Scan for the cell matching the given text and deliver its (x, y) coordinate at center. 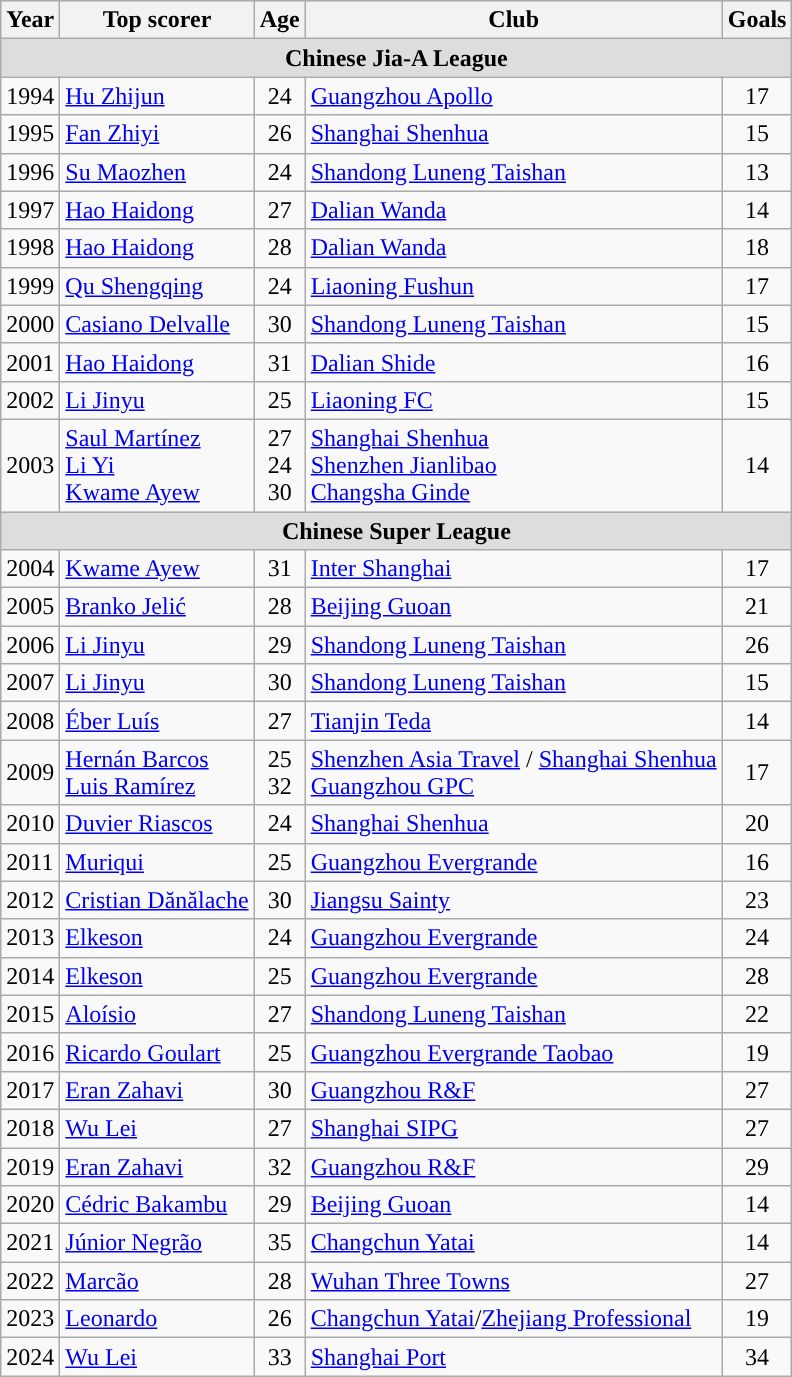
2024 (30, 1357)
2023 (30, 1319)
Jiangsu Sainty (514, 900)
1995 (30, 134)
21 (757, 607)
2001 (30, 362)
Guangzhou Apollo (514, 96)
2000 (30, 324)
Chinese Super League (396, 531)
35 (280, 1243)
22 (757, 1014)
Cristian Dănălache (157, 900)
1999 (30, 286)
Shanghai Shenhua Shenzhen Jianlibao Changsha Ginde (514, 465)
2021 (30, 1243)
33 (280, 1357)
2013 (30, 938)
Saul Martínez Li Yi Kwame Ayew (157, 465)
2005 (30, 607)
Shanghai Port (514, 1357)
2004 (30, 569)
Muriqui (157, 862)
Fan Zhiyi (157, 134)
1994 (30, 96)
Age (280, 20)
Chinese Jia-A League (396, 58)
Leonardo (157, 1319)
2008 (30, 721)
Qu Shengqing (157, 286)
18 (757, 248)
2007 (30, 683)
2016 (30, 1052)
272430 (280, 465)
2019 (30, 1167)
2015 (30, 1014)
2003 (30, 465)
Changchun Yatai/Zhejiang Professional (514, 1319)
1996 (30, 172)
2532 (280, 772)
Éber Luís (157, 721)
Inter Shanghai (514, 569)
1997 (30, 210)
2022 (30, 1281)
Hernán Barcos Luis Ramírez (157, 772)
Cédric Bakambu (157, 1205)
Júnior Negrão (157, 1243)
Branko Jelić (157, 607)
Duvier Riascos (157, 824)
2010 (30, 824)
Ricardo Goulart (157, 1052)
2011 (30, 862)
2020 (30, 1205)
Club (514, 20)
2018 (30, 1128)
Shenzhen Asia Travel / Shanghai Shenhua Guangzhou GPC (514, 772)
Year (30, 20)
Changchun Yatai (514, 1243)
34 (757, 1357)
Shanghai SIPG (514, 1128)
Marcão (157, 1281)
Goals (757, 20)
2009 (30, 772)
Kwame Ayew (157, 569)
2017 (30, 1090)
20 (757, 824)
Wuhan Three Towns (514, 1281)
2006 (30, 645)
Su Maozhen (157, 172)
Tianjin Teda (514, 721)
2014 (30, 976)
1998 (30, 248)
Guangzhou Evergrande Taobao (514, 1052)
Aloísio (157, 1014)
Top scorer (157, 20)
Dalian Shide (514, 362)
Casiano Delvalle (157, 324)
13 (757, 172)
23 (757, 900)
32 (280, 1167)
Hu Zhijun (157, 96)
Liaoning Fushun (514, 286)
2002 (30, 400)
2012 (30, 900)
Liaoning FC (514, 400)
